Identify which cell holds the provided text, then report its (X, Y) central coordinate. 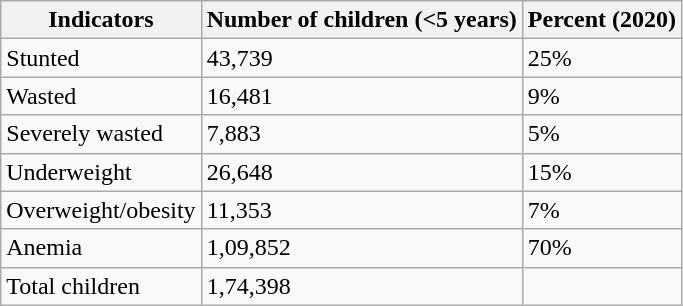
Total children (101, 286)
Underweight (101, 172)
Number of children (<5 years) (362, 20)
1,74,398 (362, 286)
Anemia (101, 248)
11,353 (362, 210)
43,739 (362, 58)
Stunted (101, 58)
1,09,852 (362, 248)
70% (602, 248)
Percent (2020) (602, 20)
9% (602, 96)
5% (602, 134)
15% (602, 172)
Overweight/obesity (101, 210)
7,883 (362, 134)
Indicators (101, 20)
7% (602, 210)
Severely wasted (101, 134)
Wasted (101, 96)
16,481 (362, 96)
25% (602, 58)
26,648 (362, 172)
